Provide the [x, y] coordinate of the cell's center where the given text is located.  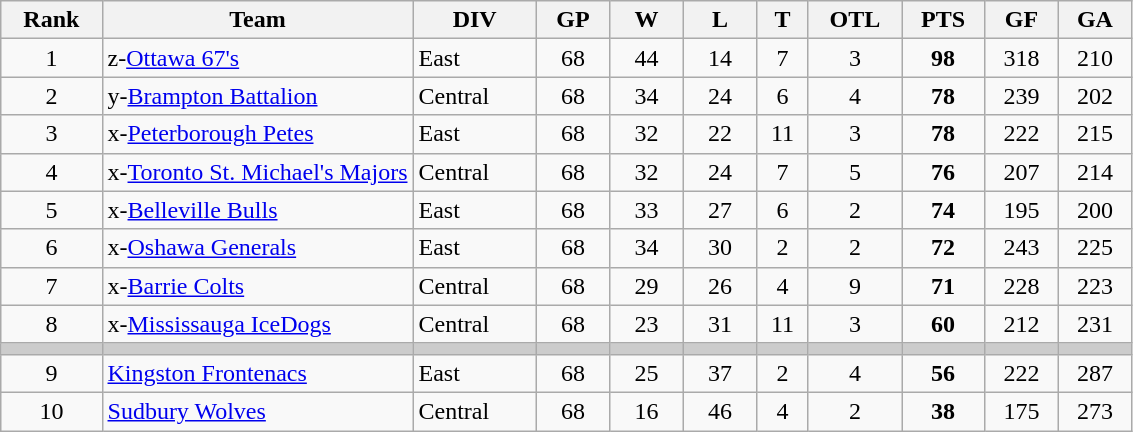
26 [720, 286]
Rank [52, 20]
202 [1095, 96]
71 [944, 286]
8 [52, 324]
44 [647, 58]
23 [647, 324]
228 [1022, 286]
x-Mississauga IceDogs [258, 324]
215 [1095, 134]
10 [52, 411]
212 [1022, 324]
z-Ottawa 67's [258, 58]
38 [944, 411]
OTL [854, 20]
22 [720, 134]
175 [1022, 411]
DIV [474, 20]
y-Brampton Battalion [258, 96]
200 [1095, 210]
223 [1095, 286]
214 [1095, 172]
98 [944, 58]
x-Toronto St. Michael's Majors [258, 172]
231 [1095, 324]
37 [720, 373]
x-Peterborough Petes [258, 134]
287 [1095, 373]
318 [1022, 58]
Team [258, 20]
Kingston Frontenacs [258, 373]
x-Oshawa Generals [258, 248]
31 [720, 324]
27 [720, 210]
225 [1095, 248]
1 [52, 58]
PTS [944, 20]
W [647, 20]
60 [944, 324]
T [783, 20]
46 [720, 411]
207 [1022, 172]
243 [1022, 248]
x-Belleville Bulls [258, 210]
GP [573, 20]
30 [720, 248]
195 [1022, 210]
16 [647, 411]
239 [1022, 96]
14 [720, 58]
273 [1095, 411]
Sudbury Wolves [258, 411]
GF [1022, 20]
GA [1095, 20]
29 [647, 286]
210 [1095, 58]
33 [647, 210]
x-Barrie Colts [258, 286]
L [720, 20]
56 [944, 373]
76 [944, 172]
72 [944, 248]
25 [647, 373]
74 [944, 210]
